Locate the cell with the specified text and output its (x, y) center coordinate. 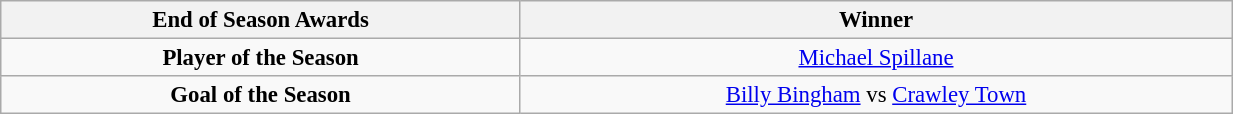
Winner (876, 20)
End of Season Awards (261, 20)
Goal of the Season (261, 95)
Michael Spillane (876, 58)
Billy Bingham vs Crawley Town (876, 95)
Player of the Season (261, 58)
